For the text-containing cell, return its midpoint in [X, Y] coordinate format. 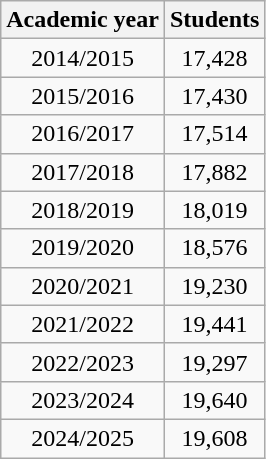
18,019 [214, 210]
17,428 [214, 58]
2022/2023 [83, 362]
17,430 [214, 96]
17,882 [214, 172]
2015/2016 [83, 96]
18,576 [214, 248]
2018/2019 [83, 210]
2024/2025 [83, 438]
19,640 [214, 400]
2014/2015 [83, 58]
Students [214, 20]
Academic year [83, 20]
2017/2018 [83, 172]
2020/2021 [83, 286]
19,230 [214, 286]
19,297 [214, 362]
19,441 [214, 324]
2019/2020 [83, 248]
19,608 [214, 438]
2016/2017 [83, 134]
2023/2024 [83, 400]
2021/2022 [83, 324]
17,514 [214, 134]
